Search for the cell housing the specified text and yield its (X, Y) center coordinate. 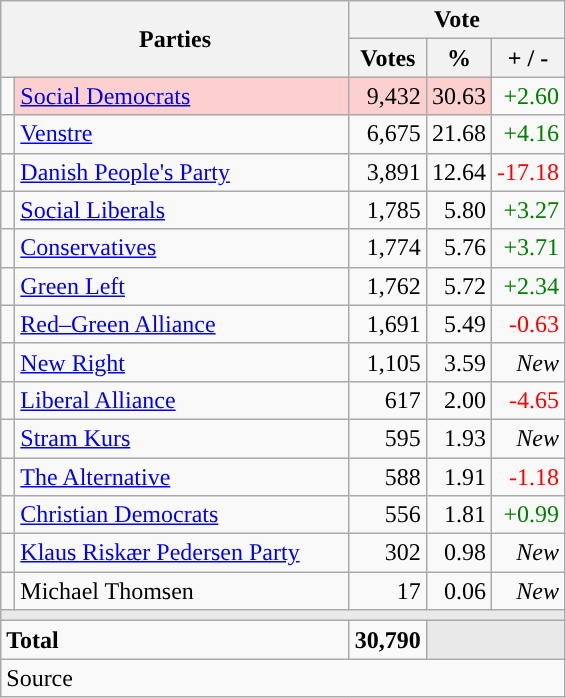
+3.27 (528, 210)
Parties (176, 39)
12.64 (458, 172)
1,762 (388, 286)
Stram Kurs (182, 438)
6,675 (388, 134)
+2.34 (528, 286)
+4.16 (528, 134)
-17.18 (528, 172)
+3.71 (528, 248)
302 (388, 553)
5.76 (458, 248)
Conservatives (182, 248)
Danish People's Party (182, 172)
Total (176, 640)
588 (388, 477)
617 (388, 400)
556 (388, 515)
2.00 (458, 400)
3.59 (458, 362)
Source (283, 678)
+ / - (528, 58)
Votes (388, 58)
Red–Green Alliance (182, 324)
Social Democrats (182, 96)
1,774 (388, 248)
1,785 (388, 210)
Social Liberals (182, 210)
0.06 (458, 591)
5.72 (458, 286)
30.63 (458, 96)
0.98 (458, 553)
Vote (456, 20)
-0.63 (528, 324)
21.68 (458, 134)
Klaus Riskær Pedersen Party (182, 553)
The Alternative (182, 477)
Venstre (182, 134)
+0.99 (528, 515)
-1.18 (528, 477)
Christian Democrats (182, 515)
5.49 (458, 324)
+2.60 (528, 96)
9,432 (388, 96)
Liberal Alliance (182, 400)
1.81 (458, 515)
5.80 (458, 210)
Green Left (182, 286)
3,891 (388, 172)
New Right (182, 362)
1,691 (388, 324)
595 (388, 438)
Michael Thomsen (182, 591)
30,790 (388, 640)
-4.65 (528, 400)
1,105 (388, 362)
% (458, 58)
17 (388, 591)
1.91 (458, 477)
1.93 (458, 438)
